Return the [X, Y] coordinate for the center point of the cell that contains the specified text.  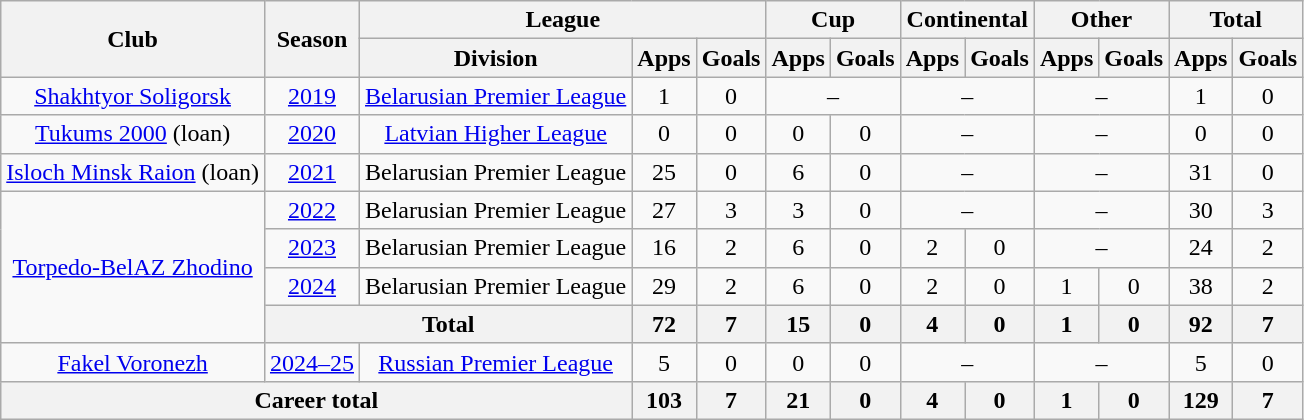
15 [798, 324]
Latvian Higher League [496, 134]
2023 [312, 248]
21 [798, 400]
Division [496, 58]
27 [664, 210]
29 [664, 286]
Cup [833, 20]
103 [664, 400]
2024–25 [312, 362]
72 [664, 324]
38 [1201, 286]
Russian Premier League [496, 362]
25 [664, 172]
30 [1201, 210]
Isloch Minsk Raion (loan) [133, 172]
2024 [312, 286]
Torpedo-BelAZ Zhodino [133, 267]
2021 [312, 172]
Season [312, 39]
2022 [312, 210]
Club [133, 39]
Shakhtyor Soligorsk [133, 96]
2019 [312, 96]
Career total [316, 400]
Tukums 2000 (loan) [133, 134]
2020 [312, 134]
Other [1101, 20]
Fakel Voronezh [133, 362]
Continental [967, 20]
League [563, 20]
31 [1201, 172]
92 [1201, 324]
16 [664, 248]
129 [1201, 400]
24 [1201, 248]
